Identify which cell holds the provided text, then report its (X, Y) central coordinate. 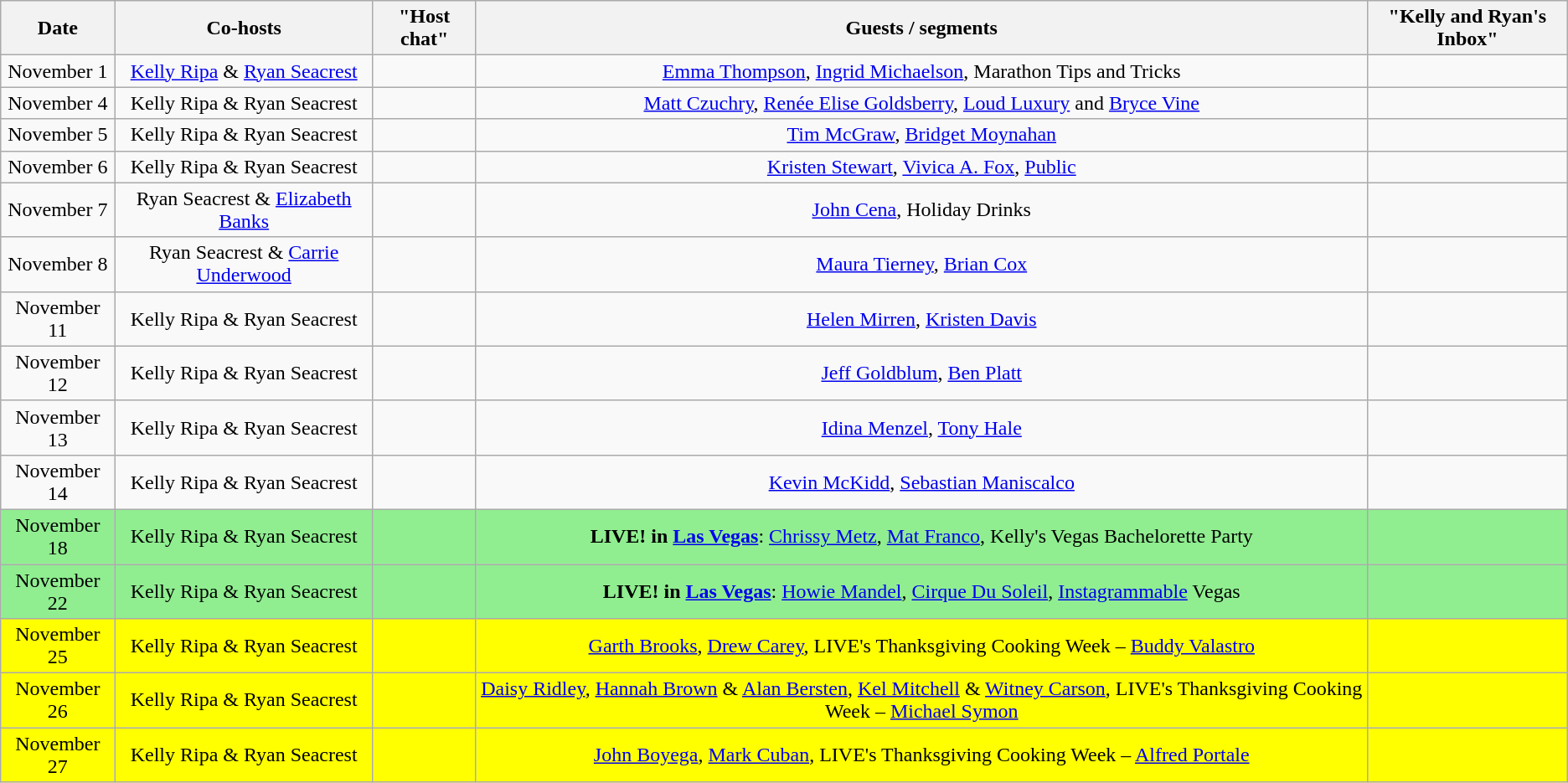
November 14 (58, 482)
Matt Czuchry, Renée Elise Goldsberry, Loud Luxury and Bryce Vine (921, 103)
Kevin McKidd, Sebastian Maniscalco (921, 482)
November 13 (58, 427)
November 22 (58, 591)
John Cena, Holiday Drinks (921, 209)
Maura Tierney, Brian Cox (921, 265)
Kristen Stewart, Vivica A. Fox, Public (921, 167)
Guests / segments (921, 28)
November 26 (58, 700)
LIVE! in Las Vegas: Chrissy Metz, Mat Franco, Kelly's Vegas Bachelorette Party (921, 536)
Date (58, 28)
November 11 (58, 318)
LIVE! in Las Vegas: Howie Mandel, Cirque Du Soleil, Instagrammable Vegas (921, 591)
November 12 (58, 373)
Garth Brooks, Drew Carey, LIVE's Thanksgiving Cooking Week – Buddy Valastro (921, 646)
Helen Mirren, Kristen Davis (921, 318)
Jeff Goldblum, Ben Platt (921, 373)
"Kelly and Ryan's Inbox" (1467, 28)
November 7 (58, 209)
November 1 (58, 71)
November 4 (58, 103)
November 25 (58, 646)
November 18 (58, 536)
Emma Thompson, Ingrid Michaelson, Marathon Tips and Tricks (921, 71)
John Boyega, Mark Cuban, LIVE's Thanksgiving Cooking Week – Alfred Portale (921, 755)
November 6 (58, 167)
Idina Menzel, Tony Hale (921, 427)
Ryan Seacrest & Carrie Underwood (245, 265)
"Host chat" (424, 28)
November 8 (58, 265)
November 5 (58, 135)
November 27 (58, 755)
Tim McGraw, Bridget Moynahan (921, 135)
Daisy Ridley, Hannah Brown & Alan Bersten, Kel Mitchell & Witney Carson, LIVE's Thanksgiving Cooking Week – Michael Symon (921, 700)
Ryan Seacrest & Elizabeth Banks (245, 209)
Co-hosts (245, 28)
